From the cell containing the given text, extract its center point as (x, y) coordinate. 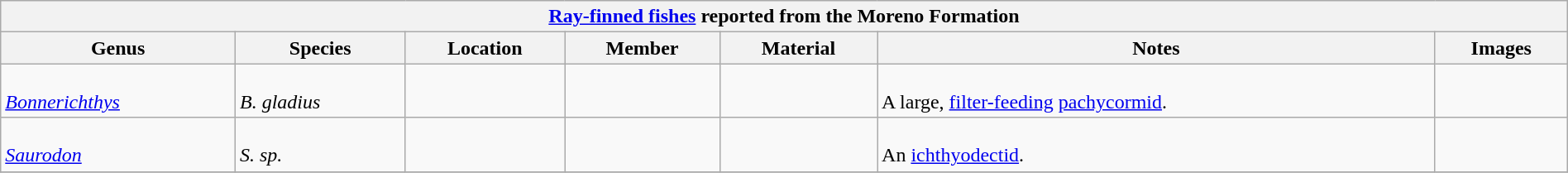
An ichthyodectid. (1156, 144)
Location (485, 48)
Notes (1156, 48)
Bonnerichthys (118, 91)
Material (798, 48)
Species (319, 48)
B. gladius (319, 91)
Genus (118, 48)
Images (1501, 48)
S. sp. (319, 144)
Ray-finned fishes reported from the Moreno Formation (784, 17)
Member (643, 48)
A large, filter-feeding pachycormid. (1156, 91)
Saurodon (118, 144)
